Determine the (X, Y) coordinate at the center of the cell enclosing the given text.  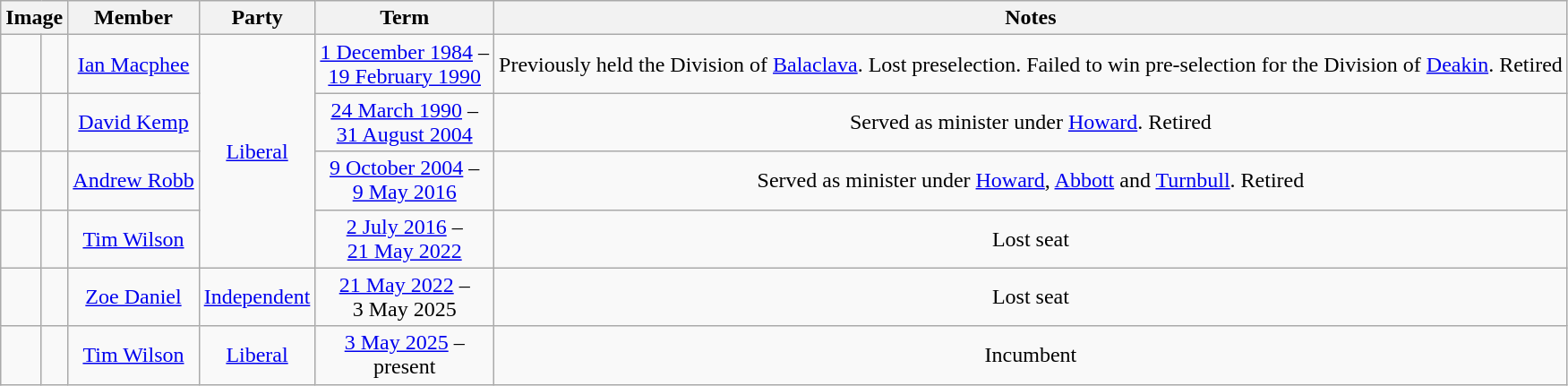
David Kemp (133, 122)
24 March 1990 –31 August 2004 (405, 122)
Incumbent (1032, 355)
Previously held the Division of Balaclava. Lost preselection. Failed to win pre-selection for the Division of Deakin. Retired (1032, 64)
Notes (1032, 18)
Andrew Robb (133, 181)
Served as minister under Howard, Abbott and Turnbull. Retired (1032, 181)
Ian Macphee (133, 64)
1 December 1984 –19 February 1990 (405, 64)
9 October 2004 –9 May 2016 (405, 181)
Term (405, 18)
Zoe Daniel (133, 297)
2 July 2016 –21 May 2022 (405, 238)
Party (257, 18)
3 May 2025 –present (405, 355)
Independent (257, 297)
Image (34, 18)
21 May 2022 –3 May 2025 (405, 297)
Served as minister under Howard. Retired (1032, 122)
Member (133, 18)
